Find where the given text appears and provide that cell's center as (x, y) coordinate. 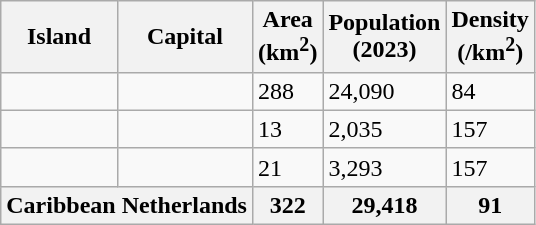
288 (287, 91)
13 (287, 129)
29,418 (384, 205)
91 (490, 205)
3,293 (384, 167)
Capital (184, 37)
Population(2023) (384, 37)
322 (287, 205)
21 (287, 167)
24,090 (384, 91)
Density(/km2) (490, 37)
84 (490, 91)
Caribbean Netherlands (127, 205)
Island (60, 37)
2,035 (384, 129)
Area(km2) (287, 37)
